Find where the given text appears and provide that cell's center as [X, Y] coordinate. 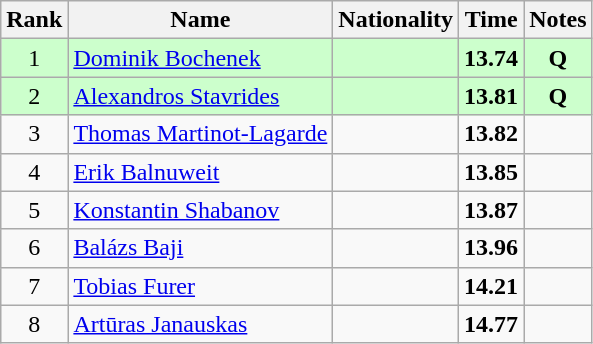
Alexandros Stavrides [200, 96]
14.77 [492, 324]
Artūras Janauskas [200, 324]
Erik Balnuweit [200, 172]
5 [34, 210]
Balázs Baji [200, 248]
Konstantin Shabanov [200, 210]
Tobias Furer [200, 286]
Notes [558, 20]
7 [34, 286]
13.96 [492, 248]
Rank [34, 20]
13.87 [492, 210]
Time [492, 20]
Thomas Martinot-Lagarde [200, 134]
2 [34, 96]
13.82 [492, 134]
1 [34, 58]
Name [200, 20]
Nationality [396, 20]
3 [34, 134]
14.21 [492, 286]
4 [34, 172]
13.85 [492, 172]
8 [34, 324]
13.81 [492, 96]
Dominik Bochenek [200, 58]
6 [34, 248]
13.74 [492, 58]
